Find where the given text appears and provide that cell's center as (x, y) coordinate. 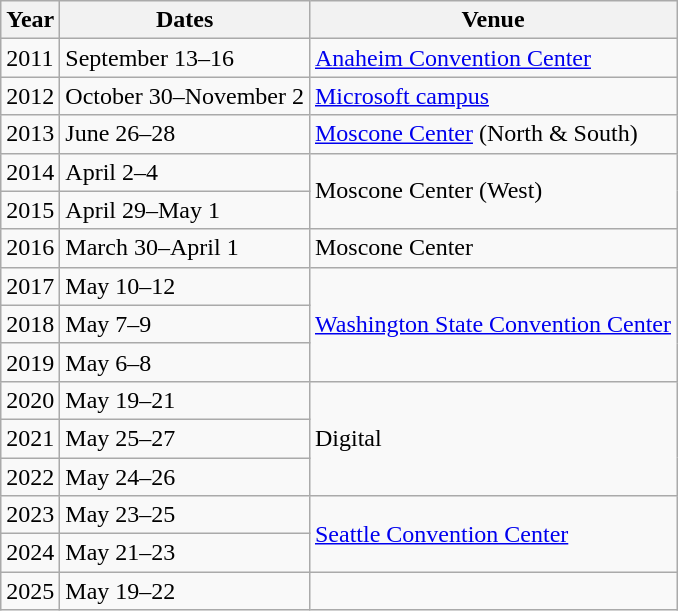
2018 (30, 324)
Moscone Center (492, 248)
May 10–12 (185, 286)
May 25–27 (185, 438)
Dates (185, 20)
2017 (30, 286)
2015 (30, 210)
2013 (30, 134)
2021 (30, 438)
Year (30, 20)
Digital (492, 438)
Seattle Convention Center (492, 534)
May 6–8 (185, 362)
2025 (30, 591)
2022 (30, 477)
September 13–16 (185, 58)
May 19–21 (185, 400)
October 30–November 2 (185, 96)
2012 (30, 96)
2016 (30, 248)
May 21–23 (185, 553)
Microsoft campus (492, 96)
May 23–25 (185, 515)
May 19–22 (185, 591)
April 2–4 (185, 172)
2011 (30, 58)
2023 (30, 515)
June 26–28 (185, 134)
March 30–April 1 (185, 248)
2024 (30, 553)
Anaheim Convention Center (492, 58)
Moscone Center (North & South) (492, 134)
April 29–May 1 (185, 210)
Moscone Center (West) (492, 191)
May 7–9 (185, 324)
2020 (30, 400)
May 24–26 (185, 477)
2019 (30, 362)
Washington State Convention Center (492, 324)
Venue (492, 20)
2014 (30, 172)
